Return [x, y] of the center of cell containing provided text 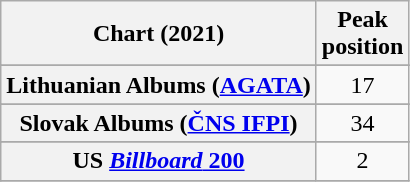
Slovak Albums (ČNS IFPI) [159, 123]
Peakposition [362, 34]
34 [362, 123]
US Billboard 200 [159, 161]
2 [362, 161]
17 [362, 85]
Lithuanian Albums (AGATA) [159, 85]
Chart (2021) [159, 34]
